Capture the cell that displays the provided text and extract its [X, Y] central coordinate. 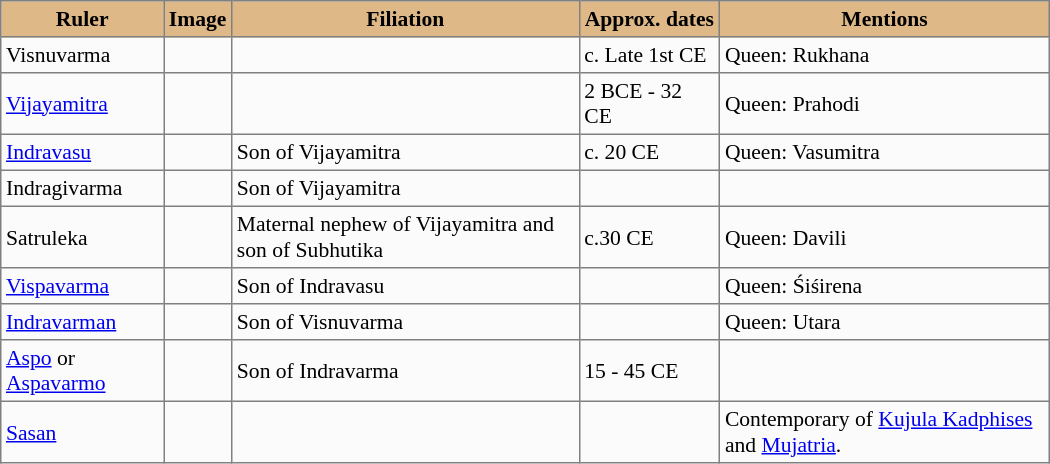
Son of Indravasu [406, 286]
Indravarman [82, 322]
Son of Indravarma [406, 371]
2 BCE - 32 CE [650, 104]
Contemporary of Kujula Kadphises and Mujatria. [885, 432]
Son of Visnuvarma [406, 322]
Queen: Śiśirena [885, 286]
15 - 45 CE [650, 371]
Filiation [406, 19]
c. Late 1st CE [650, 55]
Queen: Utara [885, 322]
Maternal nephew of Vijayamitra and son of Subhutika [406, 237]
Queen: Rukhana [885, 55]
Indravasu [82, 152]
Queen: Davili [885, 237]
c.30 CE [650, 237]
Sasan [82, 432]
Mentions [885, 19]
Visnuvarma [82, 55]
c. 20 CE [650, 152]
Queen: Prahodi [885, 104]
Ruler [82, 19]
Image [198, 19]
Aspo or Aspavarmo [82, 371]
Satruleka [82, 237]
Queen: Vasumitra [885, 152]
Approx. dates [650, 19]
Indragivarma [82, 188]
Vispavarma [82, 286]
Vijayamitra [82, 104]
